Find where the given text appears and provide that cell's center as [X, Y] coordinate. 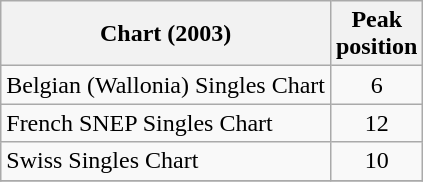
Belgian (Wallonia) Singles Chart [166, 85]
10 [376, 161]
Swiss Singles Chart [166, 161]
Chart (2003) [166, 34]
6 [376, 85]
French SNEP Singles Chart [166, 123]
Peakposition [376, 34]
12 [376, 123]
